Output the (X, Y) coordinate of the center of the cell containing the given text.  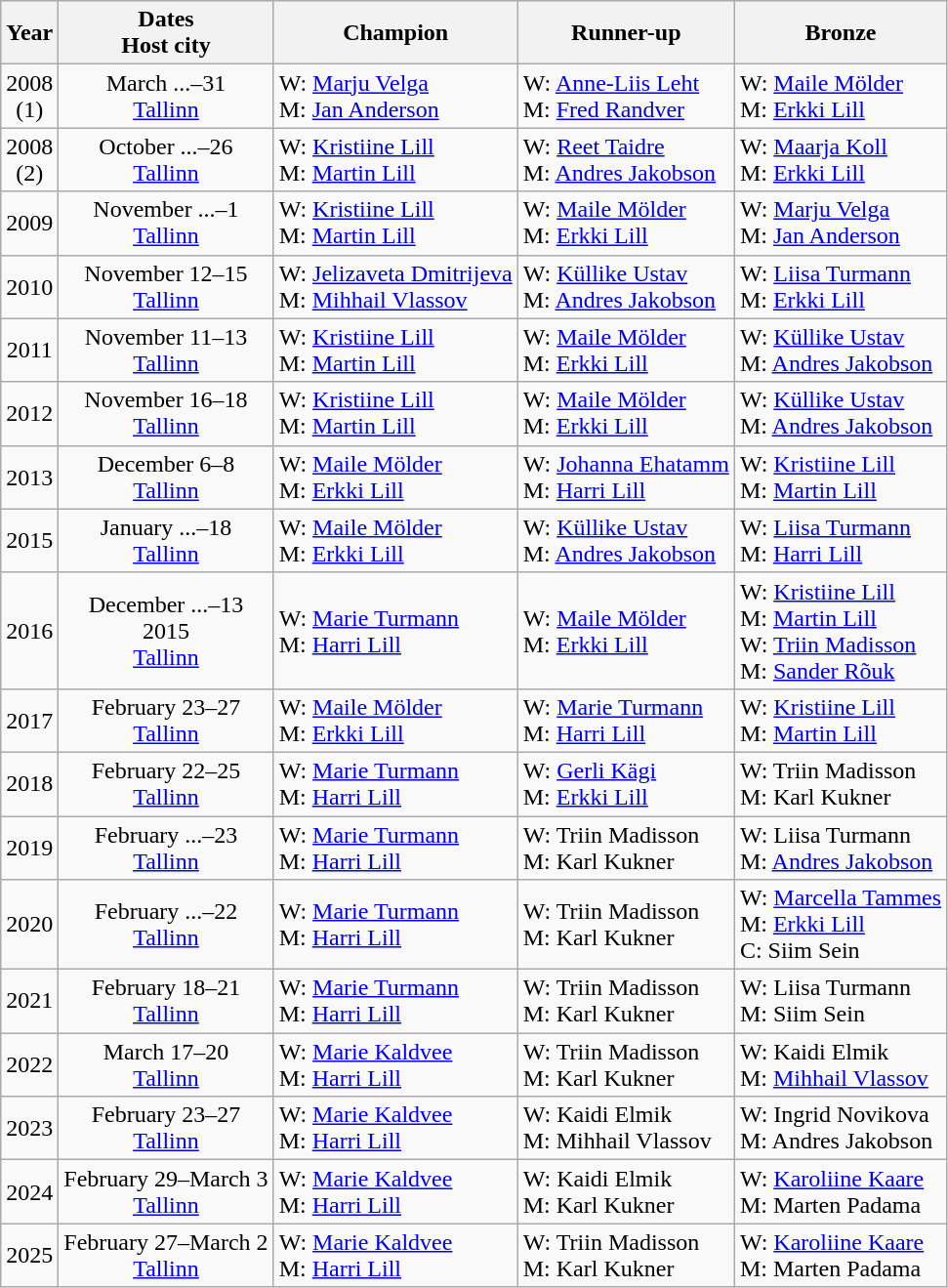
W: Ingrid NovikovaM: Andres Jakobson (840, 1129)
2020 (29, 925)
2025 (29, 1256)
2011 (29, 350)
November 11–13Tallinn (166, 350)
2021 (29, 1002)
October ...–26Tallinn (166, 160)
March ...–31Tallinn (166, 96)
W: Maarja KollM: Erkki Lill (840, 160)
W: Kaidi ElmikM: Karl Kukner (626, 1191)
2023 (29, 1129)
W: Anne-Liis LehtM: Fred Randver (626, 96)
W: Kristiine LillM: Martin LillW: Triin MadissonM: Sander Rõuk (840, 631)
2008(1) (29, 96)
February ...–23Tallinn (166, 848)
W: Marcella TammesM: Erkki LillC: Siim Sein (840, 925)
2008(2) (29, 160)
W: Jelizaveta DmitrijevaM: Mihhail Vlassov (395, 287)
January ...–18Tallinn (166, 541)
March 17–20Tallinn (166, 1064)
W: Gerli KägiM: Erkki Lill (626, 783)
W: Liisa TurmannM: Siim Sein (840, 1002)
2009 (29, 223)
November ...–1Tallinn (166, 223)
W: Liisa TurmannM: Harri Lill (840, 541)
2016 (29, 631)
November 16–18Tallinn (166, 414)
November 12–15Tallinn (166, 287)
February 22–25Tallinn (166, 783)
December 6–8Tallinn (166, 477)
December ...–132015Tallinn (166, 631)
Year (29, 33)
2022 (29, 1064)
W: Liisa TurmannM: Andres Jakobson (840, 848)
February 27–March 2Tallinn (166, 1256)
W: Johanna EhatammM: Harri Lill (626, 477)
Champion (395, 33)
2018 (29, 783)
W: Reet TaidreM: Andres Jakobson (626, 160)
2024 (29, 1191)
DatesHost city (166, 33)
2013 (29, 477)
February ...–22Tallinn (166, 925)
February 18–21Tallinn (166, 1002)
2012 (29, 414)
2019 (29, 848)
Runner-up (626, 33)
2017 (29, 721)
W: Kaidi Elmik M: Mihhail Vlassov (626, 1129)
February 29–March 3Tallinn (166, 1191)
2010 (29, 287)
W: Kaidi ElmikM: Mihhail Vlassov (840, 1064)
Bronze (840, 33)
W: Liisa TurmannM: Erkki Lill (840, 287)
2015 (29, 541)
